Detect which cell encompasses the target text, then output its (x, y) center coordinate. 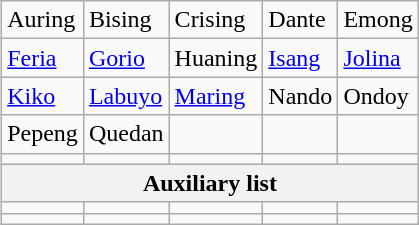
Jolina (378, 58)
Feria (43, 58)
Quedan (126, 134)
Isang (300, 58)
Auring (43, 20)
Auxiliary list (210, 183)
Pepeng (43, 134)
Maring (216, 96)
Kiko (43, 96)
Dante (300, 20)
Huaning (216, 58)
Labuyo (126, 96)
Gorio (126, 58)
Bising (126, 20)
Crising (216, 20)
Ondoy (378, 96)
Nando (300, 96)
Emong (378, 20)
